Capture the cell that displays the provided text and extract its (x, y) central coordinate. 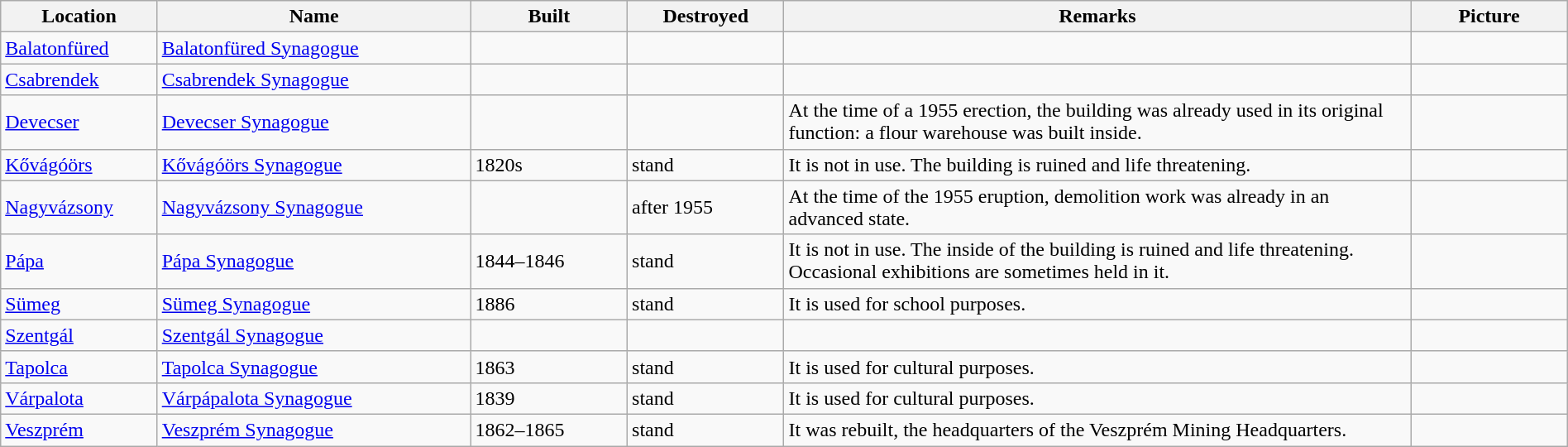
Tapolca Synagogue (314, 367)
Várpalota (79, 398)
It is not in use. The inside of the building is ruined and life threatening. Occasional exhibitions are sometimes held in it. (1097, 262)
Nagyvázsony Synagogue (314, 207)
Csabrendek Synagogue (314, 79)
Destroyed (706, 17)
Devecser (79, 123)
after 1955 (706, 207)
Remarks (1097, 17)
Kővágóörs Synagogue (314, 165)
1862–1865 (549, 430)
Veszprém (79, 430)
Nagyvázsony (79, 207)
Picture (1489, 17)
Location (79, 17)
1820s (549, 165)
Kővágóörs (79, 165)
Szentgál (79, 335)
It is used for school purposes. (1097, 304)
Várpápalota Synagogue (314, 398)
Balatonfüred (79, 48)
Pápa (79, 262)
At the time of a 1955 erection, the building was already used in its original function: a flour warehouse was built inside. (1097, 123)
Name (314, 17)
It was rebuilt, the headquarters of the Veszprém Mining Headquarters. (1097, 430)
Devecser Synagogue (314, 123)
Sümeg (79, 304)
At the time of the 1955 eruption, demolition work was already in an advanced state. (1097, 207)
Tapolca (79, 367)
It is not in use. The building is ruined and life threatening. (1097, 165)
Csabrendek (79, 79)
Sümeg Synagogue (314, 304)
Pápa Synagogue (314, 262)
1844–1846 (549, 262)
Veszprém Synagogue (314, 430)
1839 (549, 398)
1886 (549, 304)
1863 (549, 367)
Built (549, 17)
Balatonfüred Synagogue (314, 48)
Szentgál Synagogue (314, 335)
